Locate the cell with the specified text and output its (X, Y) center coordinate. 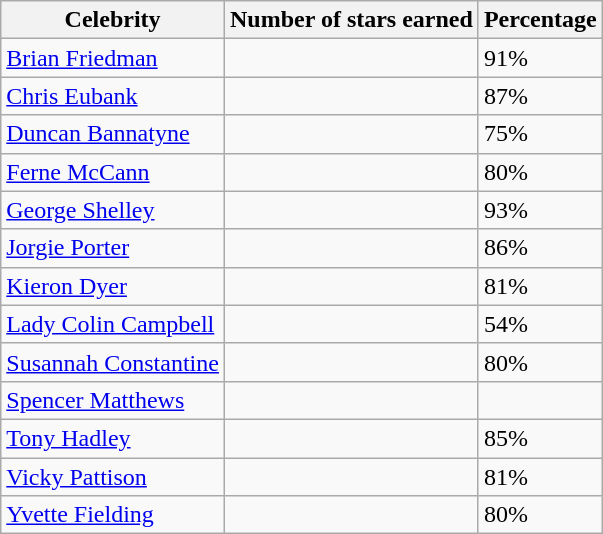
87% (540, 96)
85% (540, 438)
Lady Colin Campbell (113, 324)
Jorgie Porter (113, 248)
86% (540, 248)
Tony Hadley (113, 438)
Celebrity (113, 20)
Duncan Bannatyne (113, 134)
Vicky Pattison (113, 477)
Yvette Fielding (113, 515)
54% (540, 324)
Susannah Constantine (113, 362)
Number of stars earned (351, 20)
Brian Friedman (113, 58)
Percentage (540, 20)
Kieron Dyer (113, 286)
91% (540, 58)
George Shelley (113, 210)
Chris Eubank (113, 96)
Spencer Matthews (113, 400)
93% (540, 210)
Ferne McCann (113, 172)
75% (540, 134)
